Pinpoint the cell where the given text exists, returning its (X, Y) midpoint coordinate. 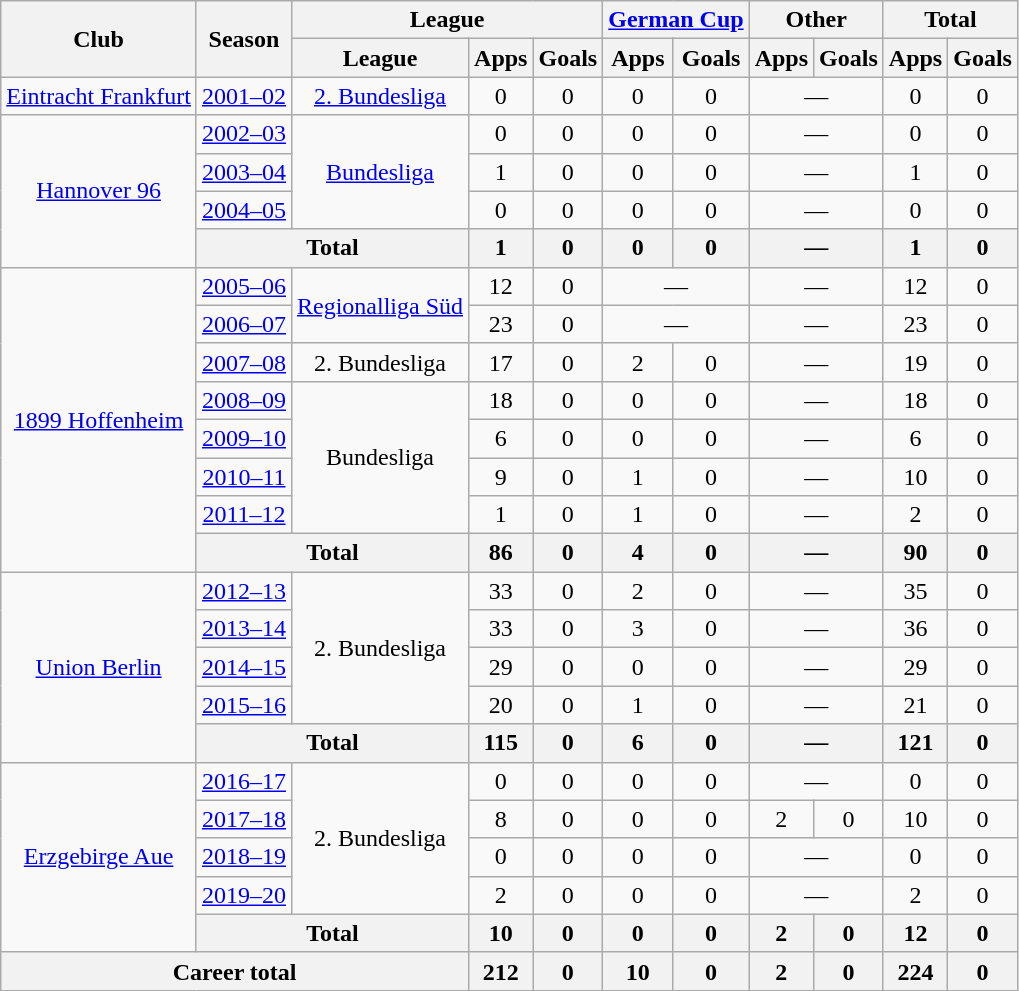
Career total (235, 971)
19 (915, 362)
20 (501, 705)
8 (501, 819)
2008–09 (244, 400)
2001–02 (244, 96)
2007–08 (244, 362)
Erzgebirge Aue (99, 857)
3 (638, 629)
2010–11 (244, 477)
2018–19 (244, 857)
Regionalliga Süd (380, 305)
2011–12 (244, 515)
Eintracht Frankfurt (99, 96)
2009–10 (244, 438)
1899 Hoffenheim (99, 419)
2017–18 (244, 819)
115 (501, 743)
Hannover 96 (99, 191)
German Cup (676, 20)
21 (915, 705)
2012–13 (244, 591)
2005–06 (244, 286)
9 (501, 477)
Season (244, 39)
2002–03 (244, 134)
36 (915, 629)
4 (638, 553)
2015–16 (244, 705)
2004–05 (244, 210)
2006–07 (244, 324)
2014–15 (244, 667)
Club (99, 39)
121 (915, 743)
224 (915, 971)
Other (816, 20)
86 (501, 553)
2003–04 (244, 172)
35 (915, 591)
2013–14 (244, 629)
2019–20 (244, 895)
Union Berlin (99, 667)
90 (915, 553)
2016–17 (244, 781)
212 (501, 971)
17 (501, 362)
